Capture the cell that displays the provided text and extract its [x, y] central coordinate. 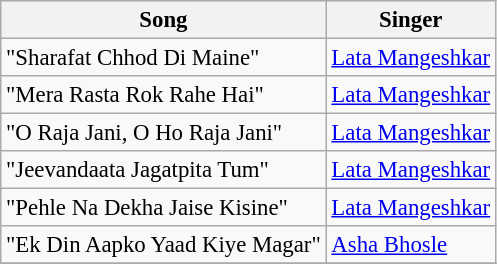
"Pehle Na Dekha Jaise Kisine" [164, 208]
Asha Bhosle [410, 245]
Song [164, 20]
"O Raja Jani, O Ho Raja Jani" [164, 133]
Singer [410, 20]
"Jeevandaata Jagatpita Tum" [164, 170]
"Mera Rasta Rok Rahe Hai" [164, 95]
"Sharafat Chhod Di Maine" [164, 58]
"Ek Din Aapko Yaad Kiye Magar" [164, 245]
